Locate the cell with the specified text and output its [x, y] center coordinate. 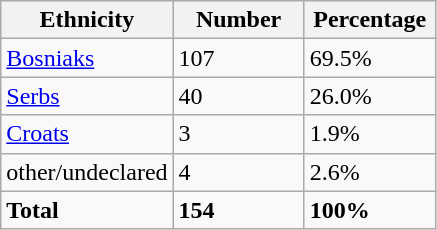
1.9% [370, 134]
3 [238, 134]
Percentage [370, 20]
69.5% [370, 58]
Croats [87, 134]
100% [370, 210]
Ethnicity [87, 20]
Total [87, 210]
Number [238, 20]
107 [238, 58]
40 [238, 96]
154 [238, 210]
4 [238, 172]
26.0% [370, 96]
Bosniaks [87, 58]
2.6% [370, 172]
other/undeclared [87, 172]
Serbs [87, 96]
